Search for the cell housing the specified text and yield its [x, y] center coordinate. 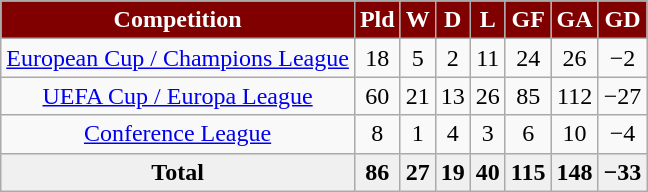
−33 [622, 172]
GD [622, 20]
Total [178, 172]
24 [528, 58]
18 [377, 58]
13 [452, 96]
148 [574, 172]
11 [488, 58]
115 [528, 172]
−2 [622, 58]
D [452, 20]
European Cup / Champions League [178, 58]
5 [418, 58]
Competition [178, 20]
L [488, 20]
6 [528, 134]
4 [452, 134]
W [418, 20]
10 [574, 134]
1 [418, 134]
112 [574, 96]
40 [488, 172]
Pld [377, 20]
8 [377, 134]
2 [452, 58]
27 [418, 172]
UEFA Cup / Europa League [178, 96]
60 [377, 96]
19 [452, 172]
86 [377, 172]
3 [488, 134]
−4 [622, 134]
Conference League [178, 134]
−27 [622, 96]
GF [528, 20]
21 [418, 96]
85 [528, 96]
GA [574, 20]
